From the cell containing the given text, extract its center point as [X, Y] coordinate. 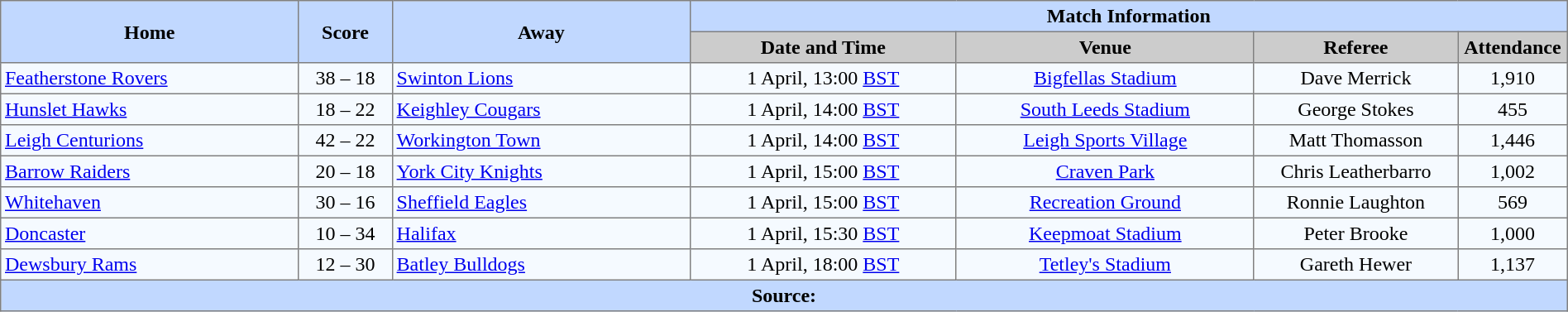
Date and Time [823, 47]
Gareth Hewer [1355, 265]
Leigh Centurions [150, 141]
Peter Brooke [1355, 233]
1,910 [1513, 79]
Away [541, 31]
Recreation Ground [1105, 203]
Matt Thomasson [1355, 141]
Featherstone Rovers [150, 79]
Keepmoat Stadium [1105, 233]
Tetley's Stadium [1105, 265]
1,002 [1513, 171]
1 April, 18:00 BST [823, 265]
Dave Merrick [1355, 79]
Bigfellas Stadium [1105, 79]
Sheffield Eagles [541, 203]
38 – 18 [346, 79]
Swinton Lions [541, 79]
Attendance [1513, 47]
1,137 [1513, 265]
South Leeds Stadium [1105, 109]
1 April, 15:30 BST [823, 233]
Ronnie Laughton [1355, 203]
Halifax [541, 233]
George Stokes [1355, 109]
Barrow Raiders [150, 171]
Match Information [1128, 17]
1,000 [1513, 233]
Source: [784, 295]
Keighley Cougars [541, 109]
Referee [1355, 47]
Leigh Sports Village [1105, 141]
1 April, 13:00 BST [823, 79]
18 – 22 [346, 109]
12 – 30 [346, 265]
Doncaster [150, 233]
Home [150, 31]
10 – 34 [346, 233]
Dewsbury Rams [150, 265]
20 – 18 [346, 171]
Score [346, 31]
Venue [1105, 47]
30 – 16 [346, 203]
Batley Bulldogs [541, 265]
Chris Leatherbarro [1355, 171]
Whitehaven [150, 203]
569 [1513, 203]
Craven Park [1105, 171]
Hunslet Hawks [150, 109]
York City Knights [541, 171]
1,446 [1513, 141]
Workington Town [541, 141]
455 [1513, 109]
42 – 22 [346, 141]
